Pinpoint the cell where the given text exists, returning its (x, y) midpoint coordinate. 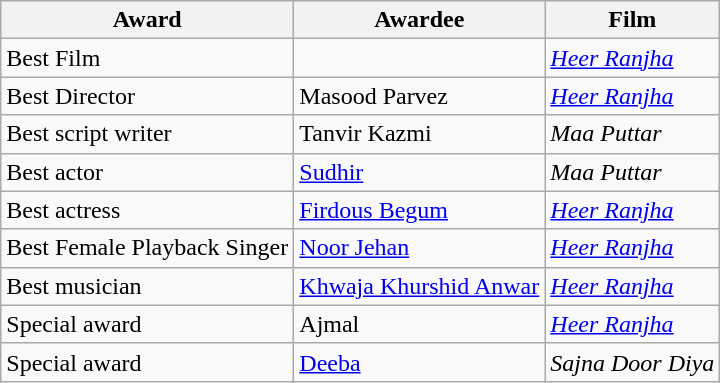
Khwaja Khurshid Anwar (420, 286)
Best script writer (148, 134)
Best Director (148, 96)
Film (632, 20)
Awardee (420, 20)
Sajna Door Diya (632, 362)
Award (148, 20)
Best actress (148, 210)
Best Female Playback Singer (148, 248)
Best Film (148, 58)
Tanvir Kazmi (420, 134)
Best musician (148, 286)
Sudhir (420, 172)
Masood Parvez (420, 96)
Best actor (148, 172)
Firdous Begum (420, 210)
Deeba (420, 362)
Noor Jehan (420, 248)
Ajmal (420, 324)
